Detect which cell encompasses the target text, then output its (X, Y) center coordinate. 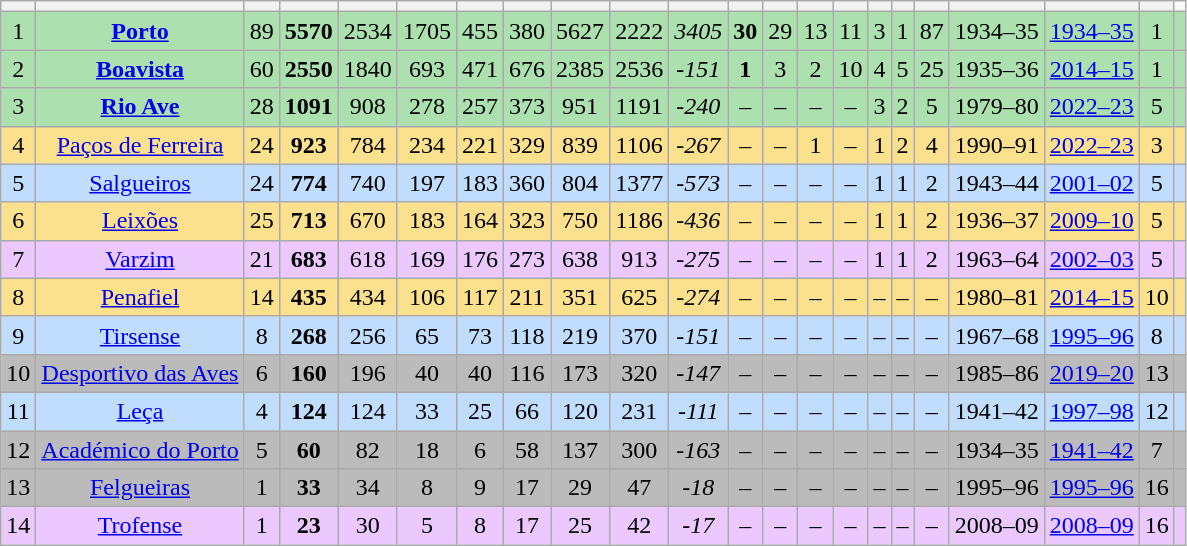
370 (640, 335)
5570 (308, 31)
323 (526, 221)
-163 (698, 449)
1106 (640, 145)
3405 (698, 31)
Penafiel (140, 297)
638 (580, 259)
278 (426, 107)
-147 (698, 373)
373 (526, 107)
2009–10 (1092, 221)
-436 (698, 221)
169 (426, 259)
683 (308, 259)
300 (640, 449)
1967–68 (996, 335)
28 (262, 107)
Boavista (140, 69)
713 (308, 221)
173 (580, 373)
117 (480, 297)
1990–91 (996, 145)
164 (480, 221)
908 (368, 107)
2385 (580, 69)
784 (368, 145)
42 (640, 526)
231 (640, 411)
1979–80 (996, 107)
116 (526, 373)
196 (368, 373)
1997–98 (1092, 411)
73 (480, 335)
951 (580, 107)
87 (932, 31)
65 (426, 335)
-240 (698, 107)
913 (640, 259)
58 (526, 449)
2550 (308, 69)
257 (480, 107)
2001–02 (1092, 183)
5627 (580, 31)
Leixões (140, 221)
176 (480, 259)
47 (640, 488)
434 (368, 297)
1943–44 (996, 183)
1935–36 (996, 69)
273 (526, 259)
360 (526, 183)
Académico do Porto (140, 449)
Salgueiros (140, 183)
1963–64 (996, 259)
2222 (640, 31)
1705 (426, 31)
256 (368, 335)
-111 (698, 411)
82 (368, 449)
2534 (368, 31)
Tirsense (140, 335)
Desportivo das Aves (140, 373)
Felgueiras (140, 488)
-274 (698, 297)
21 (262, 259)
Paços de Ferreira (140, 145)
1091 (308, 107)
2002–03 (1092, 259)
1377 (640, 183)
268 (308, 335)
774 (308, 183)
923 (308, 145)
351 (580, 297)
Leça (140, 411)
-17 (698, 526)
693 (426, 69)
160 (308, 373)
-573 (698, 183)
1980–81 (996, 297)
2536 (640, 69)
Porto (140, 31)
471 (480, 69)
-18 (698, 488)
Varzim (140, 259)
18 (426, 449)
839 (580, 145)
66 (526, 411)
2019–20 (1092, 373)
1985–86 (996, 373)
1191 (640, 107)
1840 (368, 69)
106 (426, 297)
118 (526, 335)
219 (580, 335)
435 (308, 297)
625 (640, 297)
34 (368, 488)
23 (308, 526)
618 (368, 259)
1936–37 (996, 221)
234 (426, 145)
221 (480, 145)
804 (580, 183)
89 (262, 31)
Rio Ave (140, 107)
Trofense (140, 526)
380 (526, 31)
197 (426, 183)
676 (526, 69)
750 (580, 221)
320 (640, 373)
-267 (698, 145)
1186 (640, 221)
-275 (698, 259)
120 (580, 411)
211 (526, 297)
670 (368, 221)
740 (368, 183)
329 (526, 145)
455 (480, 31)
137 (580, 449)
